Locate the cell with the specified text and output its [x, y] center coordinate. 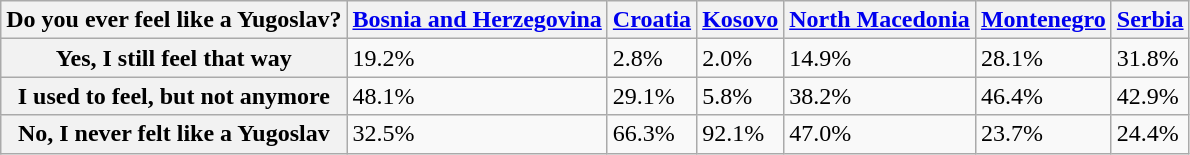
Bosnia and Herzegovina [477, 20]
32.5% [477, 134]
North Macedonia [880, 20]
47.0% [880, 134]
2.8% [652, 58]
28.1% [1043, 58]
No, I never felt like a Yugoslav [174, 134]
Yes, I still feel that way [174, 58]
24.4% [1150, 134]
92.1% [740, 134]
66.3% [652, 134]
2.0% [740, 58]
Croatia [652, 20]
31.8% [1150, 58]
46.4% [1043, 96]
I used to feel, but not anymore [174, 96]
29.1% [652, 96]
23.7% [1043, 134]
Montenegro [1043, 20]
19.2% [477, 58]
Kosovo [740, 20]
38.2% [880, 96]
Do you ever feel like a Yugoslav? [174, 20]
42.9% [1150, 96]
48.1% [477, 96]
5.8% [740, 96]
Serbia [1150, 20]
14.9% [880, 58]
